Locate the cell with the specified text and output its [X, Y] center coordinate. 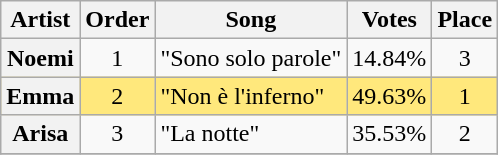
Emma [40, 96]
35.53% [390, 134]
49.63% [390, 96]
"Sono solo parole" [251, 58]
Artist [40, 20]
Song [251, 20]
Arisa [40, 134]
"Non è l'inferno" [251, 96]
14.84% [390, 58]
Noemi [40, 58]
Place [465, 20]
Votes [390, 20]
Order [118, 20]
"La notte" [251, 134]
